Find where the given text appears and provide that cell's center as (x, y) coordinate. 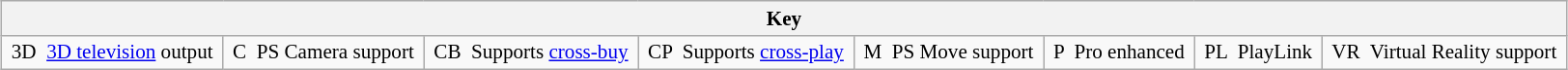
P Pro enhanced (1119, 52)
PL PlayLink (1258, 52)
Key (784, 17)
C PS Camera support (323, 52)
CP Supports cross-play (745, 52)
CB Supports cross-buy (531, 52)
M PS Move support (948, 52)
VR Virtual Reality support (1444, 52)
3D 3D television output (112, 52)
